Locate the cell with the specified text and output its (x, y) center coordinate. 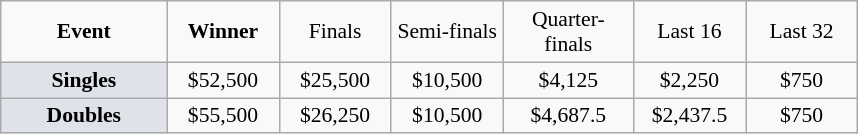
$25,500 (335, 80)
Singles (84, 80)
$26,250 (335, 116)
Doubles (84, 116)
$55,500 (223, 116)
Quarter-finals (568, 32)
Event (84, 32)
Winner (223, 32)
$4,125 (568, 80)
$4,687.5 (568, 116)
Semi-finals (447, 32)
$2,250 (689, 80)
$2,437.5 (689, 116)
Last 32 (802, 32)
Last 16 (689, 32)
Finals (335, 32)
$52,500 (223, 80)
